Determine the (X, Y) coordinate at the center of the cell enclosing the given text.  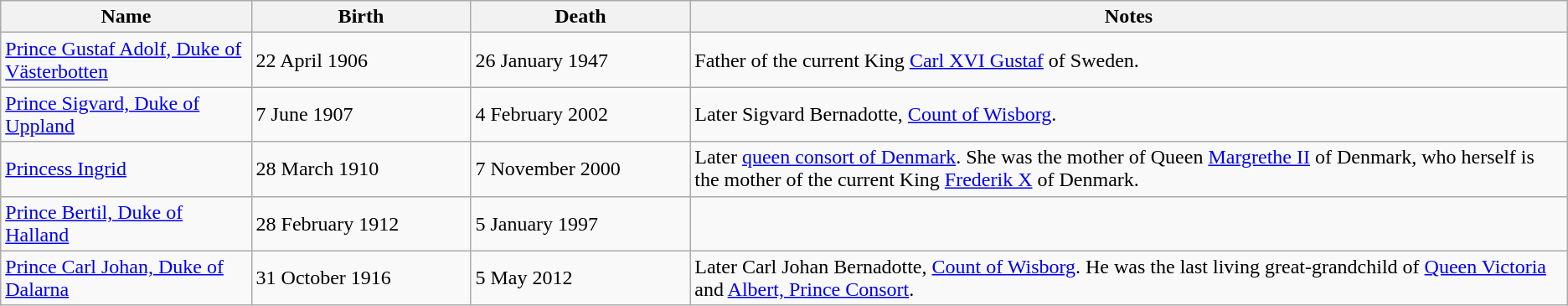
Name (126, 17)
Princess Ingrid (126, 169)
Prince Sigvard, Duke of Uppland (126, 114)
Birth (361, 17)
Prince Bertil, Duke of Halland (126, 223)
Later Sigvard Bernadotte, Count of Wisborg. (1129, 114)
7 November 2000 (580, 169)
31 October 1916 (361, 278)
28 March 1910 (361, 169)
Death (580, 17)
28 February 1912 (361, 223)
Notes (1129, 17)
5 May 2012 (580, 278)
Father of the current King Carl XVI Gustaf of Sweden. (1129, 60)
Prince Gustaf Adolf, Duke of Västerbotten (126, 60)
5 January 1997 (580, 223)
7 June 1907 (361, 114)
4 February 2002 (580, 114)
Later Carl Johan Bernadotte, Count of Wisborg. He was the last living great-grandchild of Queen Victoria and Albert, Prince Consort. (1129, 278)
26 January 1947 (580, 60)
22 April 1906 (361, 60)
Prince Carl Johan, Duke of Dalarna (126, 278)
